Locate the cell with the specified text and output its (X, Y) center coordinate. 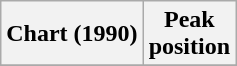
Peakposition (189, 34)
Chart (1990) (72, 34)
